Output the (X, Y) coordinate of the center of the cell containing the given text.  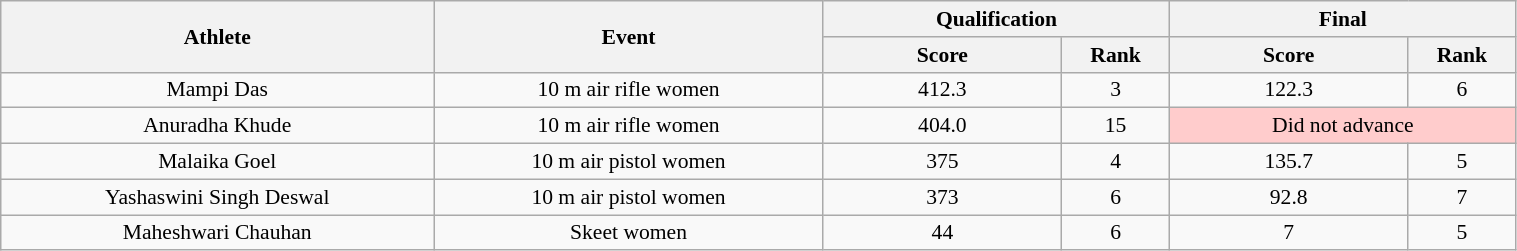
Did not advance (1343, 126)
44 (942, 233)
Final (1343, 19)
Maheshwari Chauhan (218, 233)
Malaika Goel (218, 162)
Anuradha Khude (218, 126)
375 (942, 162)
92.8 (1289, 197)
Skeet women (629, 233)
Yashaswini Singh Deswal (218, 197)
Event (629, 36)
Qualification (996, 19)
15 (1115, 126)
404.0 (942, 126)
Mampi Das (218, 90)
Athlete (218, 36)
135.7 (1289, 162)
4 (1115, 162)
3 (1115, 90)
373 (942, 197)
122.3 (1289, 90)
412.3 (942, 90)
